Return (X, Y) of the center of cell containing provided text 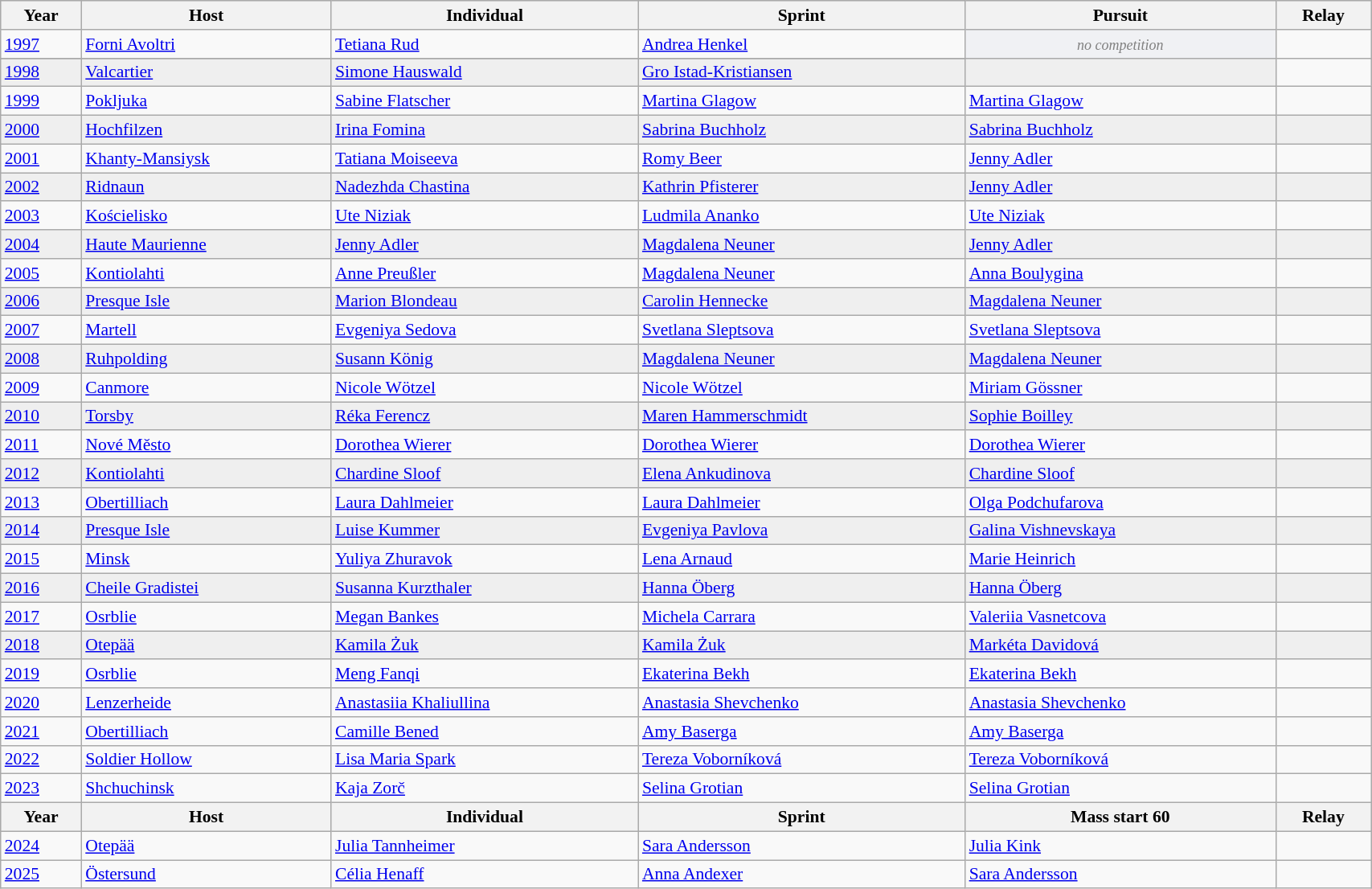
Andrea Henkel (802, 44)
Lena Arnaud (802, 559)
Ludmila Ananko (802, 216)
Romy Beer (802, 158)
2010 (41, 416)
2016 (41, 588)
Célia Henaff (485, 875)
2019 (41, 674)
Olga Podchufarova (1120, 502)
Markéta Davidová (1120, 645)
Hochfilzen (206, 130)
Forni Avoltri (206, 44)
2020 (41, 703)
Megan Bankes (485, 617)
Tetiana Rud (485, 44)
Anna Boulygina (1120, 273)
Ridnaun (206, 187)
Nové Město (206, 445)
Martell (206, 330)
2011 (41, 445)
Simone Hauswald (485, 72)
Pokljuka (206, 101)
Sophie Boilley (1120, 416)
1998 (41, 72)
2018 (41, 645)
Miriam Gössner (1120, 387)
2001 (41, 158)
2025 (41, 875)
2005 (41, 273)
Kathrin Pfisterer (802, 187)
2008 (41, 359)
Canmore (206, 387)
Khanty-Mansiysk (206, 158)
no competition (1120, 44)
Pursuit (1120, 15)
2004 (41, 244)
Torsby (206, 416)
Anastasiia Khaliullina (485, 703)
Susann König (485, 359)
Irina Fomina (485, 130)
Maren Hammerschmidt (802, 416)
Julia Kink (1120, 846)
2024 (41, 846)
Kościelisko (206, 216)
Lenzerheide (206, 703)
Sabine Flatscher (485, 101)
Anne Preußler (485, 273)
2009 (41, 387)
Evgeniya Sedova (485, 330)
2013 (41, 502)
Östersund (206, 875)
Kaja Zorč (485, 789)
Gro Istad-Kristiansen (802, 72)
2017 (41, 617)
Shchuchinsk (206, 789)
Cheile Gradistei (206, 588)
Valcartier (206, 72)
Réka Ferencz (485, 416)
Meng Fanqi (485, 674)
Carolin Hennecke (802, 301)
Haute Maurienne (206, 244)
Mass start 60 (1120, 817)
2023 (41, 789)
1999 (41, 101)
Elena Ankudinova (802, 473)
Minsk (206, 559)
2002 (41, 187)
2012 (41, 473)
Luise Kummer (485, 531)
Julia Tannheimer (485, 846)
Evgeniya Pavlova (802, 531)
2007 (41, 330)
Camille Bened (485, 731)
Tatiana Moiseeva (485, 158)
Marion Blondeau (485, 301)
2006 (41, 301)
2003 (41, 216)
Michela Carrara (802, 617)
2000 (41, 130)
Marie Heinrich (1120, 559)
2021 (41, 731)
Susanna Kurzthaler (485, 588)
Nadezhda Chastina (485, 187)
Yuliya Zhuravok (485, 559)
2015 (41, 559)
Ruhpolding (206, 359)
Lisa Maria Spark (485, 760)
Soldier Hollow (206, 760)
Anna Andexer (802, 875)
Galina Vishnevskaya (1120, 531)
2022 (41, 760)
Valeriia Vasnetcova (1120, 617)
1997 (41, 44)
2014 (41, 531)
